Return [x, y] of the center of cell containing provided text 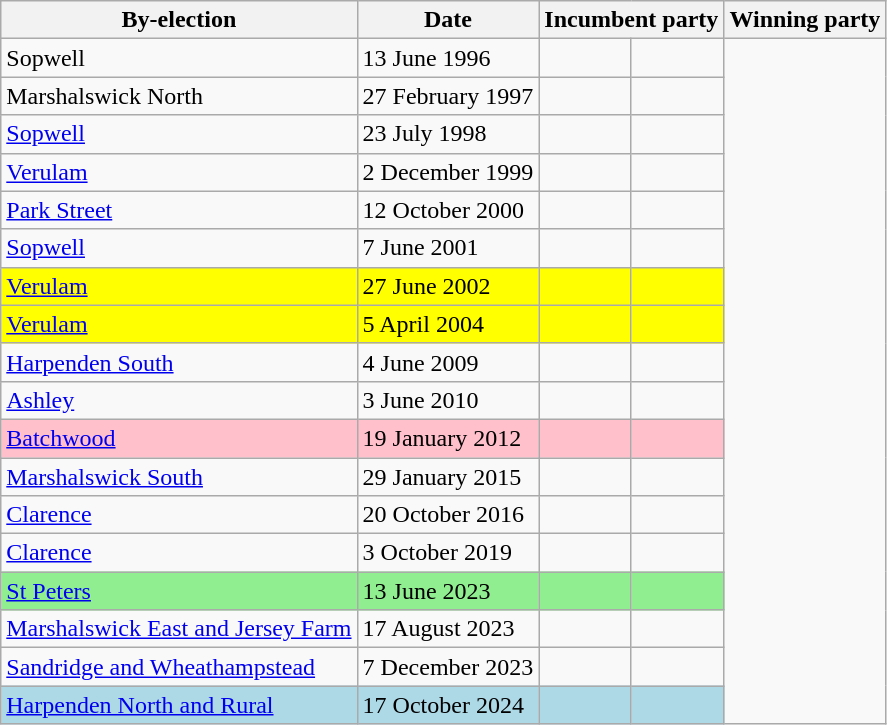
Harpenden North and Rural [179, 705]
2 December 1999 [448, 172]
5 April 2004 [448, 324]
17 October 2024 [448, 705]
Park Street [179, 210]
St Peters [179, 591]
Marshalswick North [179, 96]
Harpenden South [179, 362]
Ashley [179, 400]
27 February 1997 [448, 96]
17 August 2023 [448, 629]
3 October 2019 [448, 553]
Incumbent party [632, 20]
7 June 2001 [448, 248]
Sandridge and Wheathampstead [179, 667]
23 July 1998 [448, 134]
13 June 2023 [448, 591]
Batchwood [179, 438]
27 June 2002 [448, 286]
12 October 2000 [448, 210]
3 June 2010 [448, 400]
29 January 2015 [448, 477]
Marshalswick South [179, 477]
19 January 2012 [448, 438]
20 October 2016 [448, 515]
By-election [179, 20]
Date [448, 20]
4 June 2009 [448, 362]
Marshalswick East and Jersey Farm [179, 629]
7 December 2023 [448, 667]
Winning party [805, 20]
13 June 1996 [448, 58]
